From the cell containing the given text, extract its center point as (x, y) coordinate. 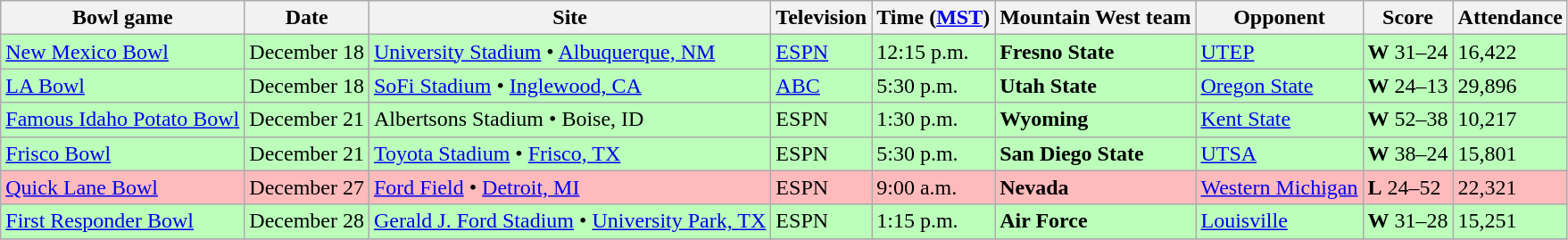
University Stadium • Albuquerque, NM (569, 52)
Fresno State (1096, 52)
Opponent (1280, 18)
Kent State (1280, 120)
Ford Field • Detroit, MI (569, 187)
12:15 p.m. (933, 52)
Frisco Bowl (123, 153)
Wyoming (1096, 120)
First Responder Bowl (123, 221)
Nevada (1096, 187)
Toyota Stadium • Frisco, TX (569, 153)
San Diego State (1096, 153)
New Mexico Bowl (123, 52)
Utah State (1096, 86)
Television (821, 18)
9:00 a.m. (933, 187)
W 38–24 (1408, 153)
Mountain West team (1096, 18)
Oregon State (1280, 86)
Western Michigan (1280, 187)
UTSA (1280, 153)
SoFi Stadium • Inglewood, CA (569, 86)
W 31–28 (1408, 221)
Date (307, 18)
December 28 (307, 221)
Louisville (1280, 221)
Gerald J. Ford Stadium • University Park, TX (569, 221)
Site (569, 18)
L 24–52 (1408, 187)
December 27 (307, 187)
15,801 (1510, 153)
LA Bowl (123, 86)
W 31–24 (1408, 52)
Famous Idaho Potato Bowl (123, 120)
15,251 (1510, 221)
16,422 (1510, 52)
Air Force (1096, 221)
29,896 (1510, 86)
1:15 p.m. (933, 221)
Attendance (1510, 18)
ABC (821, 86)
22,321 (1510, 187)
Albertsons Stadium • Boise, ID (569, 120)
Time (MST) (933, 18)
Quick Lane Bowl (123, 187)
Bowl game (123, 18)
10,217 (1510, 120)
W 52–38 (1408, 120)
UTEP (1280, 52)
Score (1408, 18)
1:30 p.m. (933, 120)
W 24–13 (1408, 86)
